Locate the cell with the specified text and output its (X, Y) center coordinate. 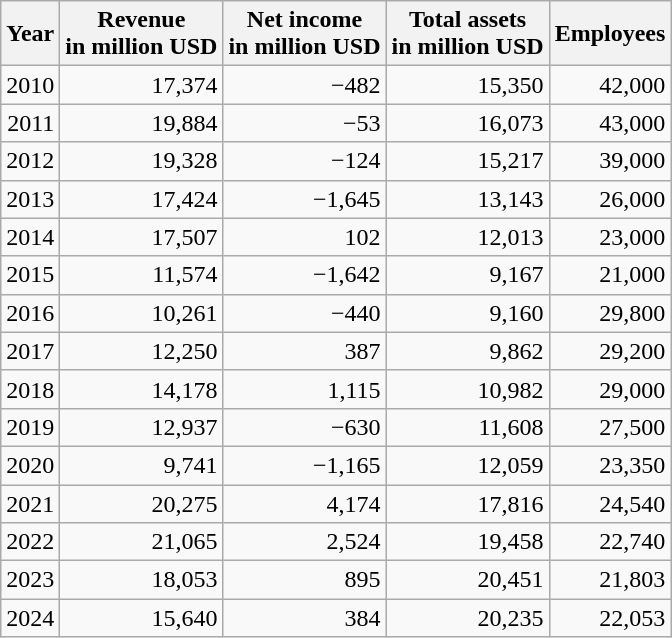
19,328 (142, 161)
42,000 (610, 85)
29,800 (610, 313)
2014 (30, 237)
15,217 (468, 161)
20,275 (142, 503)
24,540 (610, 503)
2024 (30, 618)
23,000 (610, 237)
Revenuein million USD (142, 34)
9,160 (468, 313)
−124 (304, 161)
2012 (30, 161)
2022 (30, 542)
−440 (304, 313)
23,350 (610, 465)
12,937 (142, 427)
21,000 (610, 275)
Net incomein million USD (304, 34)
Employees (610, 34)
15,350 (468, 85)
17,374 (142, 85)
2021 (30, 503)
29,000 (610, 389)
2017 (30, 351)
43,000 (610, 123)
19,884 (142, 123)
18,053 (142, 580)
−630 (304, 427)
384 (304, 618)
−53 (304, 123)
10,982 (468, 389)
10,261 (142, 313)
21,803 (610, 580)
11,608 (468, 427)
12,250 (142, 351)
21,065 (142, 542)
27,500 (610, 427)
17,424 (142, 199)
2020 (30, 465)
13,143 (468, 199)
2018 (30, 389)
20,235 (468, 618)
9,741 (142, 465)
Total assetsin million USD (468, 34)
29,200 (610, 351)
12,059 (468, 465)
19,458 (468, 542)
2010 (30, 85)
−1,645 (304, 199)
−482 (304, 85)
22,053 (610, 618)
15,640 (142, 618)
22,740 (610, 542)
14,178 (142, 389)
Year (30, 34)
9,862 (468, 351)
17,507 (142, 237)
12,013 (468, 237)
17,816 (468, 503)
20,451 (468, 580)
11,574 (142, 275)
2016 (30, 313)
−1,642 (304, 275)
1,115 (304, 389)
2019 (30, 427)
−1,165 (304, 465)
2,524 (304, 542)
9,167 (468, 275)
895 (304, 580)
39,000 (610, 161)
26,000 (610, 199)
2015 (30, 275)
102 (304, 237)
2011 (30, 123)
2023 (30, 580)
4,174 (304, 503)
2013 (30, 199)
387 (304, 351)
16,073 (468, 123)
